Capture the cell that displays the provided text and extract its [X, Y] central coordinate. 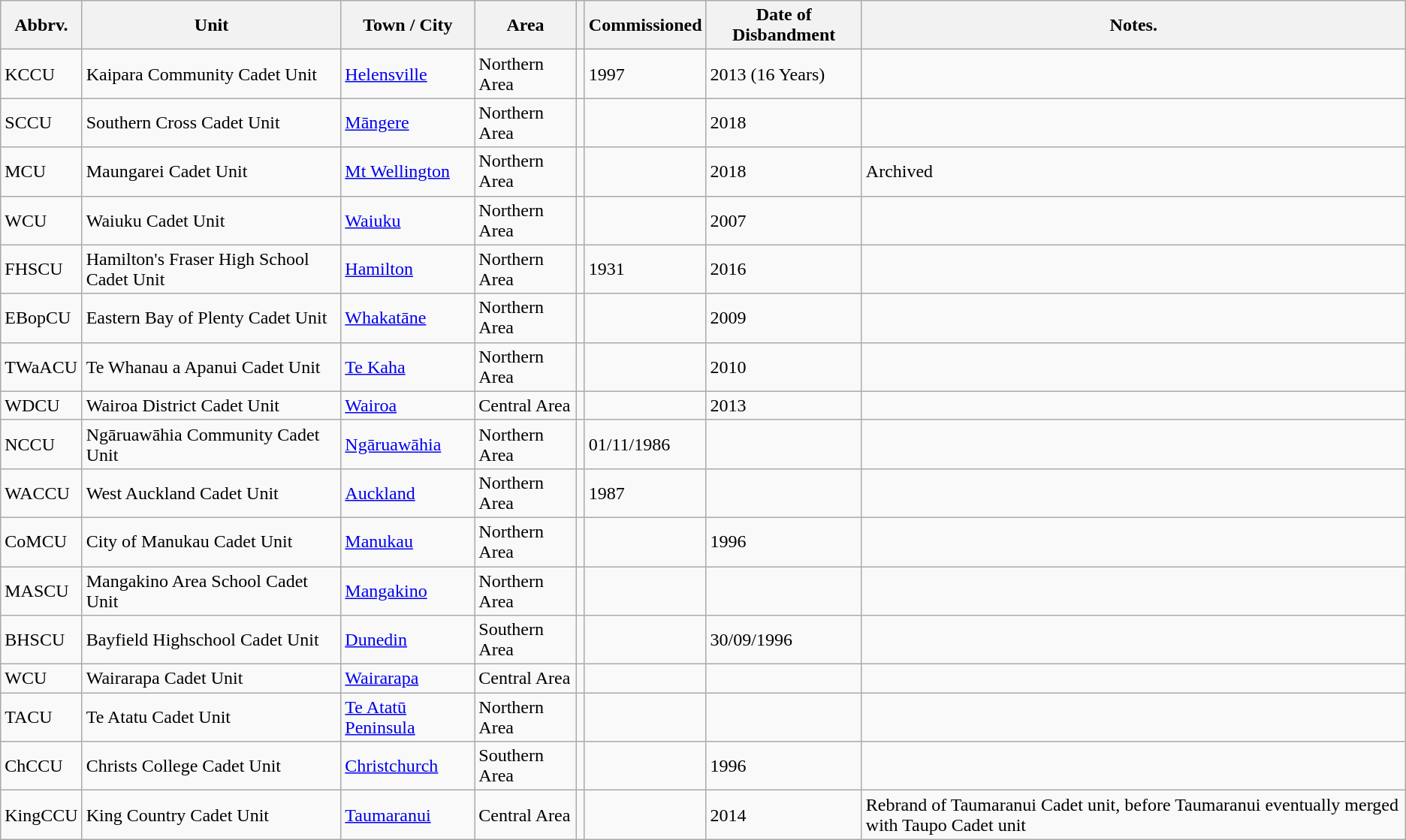
2013 (16 Years) [784, 74]
Maungarei Cadet Unit [212, 171]
FHSCU [41, 269]
Dunedin [408, 640]
Abbrv. [41, 26]
Area [526, 26]
Hamilton's Fraser High School Cadet Unit [212, 269]
Te Atatū Peninsula [408, 718]
Kaipara Community Cadet Unit [212, 74]
Wairoa District Cadet Unit [212, 405]
Ngāruawāhia Community Cadet Unit [212, 444]
NCCU [41, 444]
Town / City [408, 26]
Manukau [408, 542]
Commissioned [645, 26]
2009 [784, 318]
Māngere [408, 123]
1997 [645, 74]
BHSCU [41, 640]
ChCCU [41, 766]
Notes. [1133, 26]
Mangakino Area School Cadet Unit [212, 590]
Date of Disbandment [784, 26]
SCCU [41, 123]
Te Whanau a Apanui Cadet Unit [212, 366]
Wairarapa Cadet Unit [212, 679]
MCU [41, 171]
MASCU [41, 590]
Wairoa [408, 405]
Ngāruawāhia [408, 444]
1987 [645, 492]
Te Kaha [408, 366]
KingCCU [41, 815]
Wairarapa [408, 679]
30/09/1996 [784, 640]
West Auckland Cadet Unit [212, 492]
WDCU [41, 405]
EBopCU [41, 318]
Archived [1133, 171]
Christs College Cadet Unit [212, 766]
KCCU [41, 74]
City of Manukau Cadet Unit [212, 542]
Eastern Bay of Plenty Cadet Unit [212, 318]
Mangakino [408, 590]
1931 [645, 269]
Taumaranui [408, 815]
TACU [41, 718]
WACCU [41, 492]
2007 [784, 221]
Bayfield Highschool Cadet Unit [212, 640]
Southern Cross Cadet Unit [212, 123]
Rebrand of Taumaranui Cadet unit, before Taumaranui eventually merged with Taupo Cadet unit [1133, 815]
King Country Cadet Unit [212, 815]
Te Atatu Cadet Unit [212, 718]
2016 [784, 269]
Helensville [408, 74]
Mt Wellington [408, 171]
Auckland [408, 492]
Waiuku Cadet Unit [212, 221]
2010 [784, 366]
Hamilton [408, 269]
2014 [784, 815]
TWaACU [41, 366]
Whakatāne [408, 318]
CoMCU [41, 542]
01/11/1986 [645, 444]
2013 [784, 405]
Christchurch [408, 766]
Waiuku [408, 221]
Unit [212, 26]
